For the text-containing cell, return its midpoint in (x, y) coordinate format. 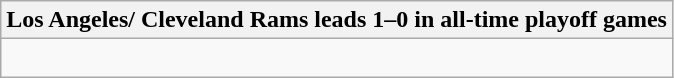
Los Angeles/ Cleveland Rams leads 1–0 in all-time playoff games (337, 20)
